From the cell containing the given text, extract its center point as (x, y) coordinate. 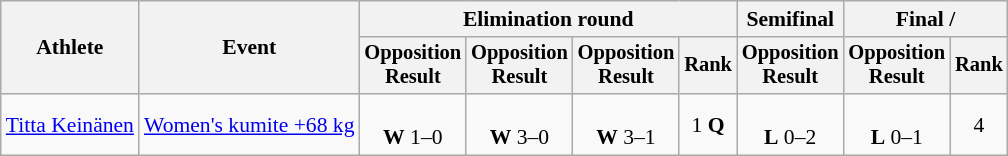
Semifinal (790, 19)
W 1–0 (414, 124)
1 Q (708, 124)
Women's kumite +68 kg (250, 124)
L 0–1 (896, 124)
Event (250, 48)
W 3–0 (520, 124)
L 0–2 (790, 124)
Titta Keinänen (70, 124)
Athlete (70, 48)
W 3–1 (626, 124)
Final / (925, 19)
4 (979, 124)
Elimination round (548, 19)
